Search for the cell housing the specified text and yield its (X, Y) center coordinate. 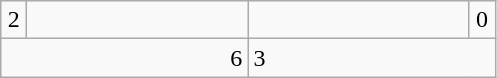
3 (372, 58)
0 (482, 20)
2 (14, 20)
6 (124, 58)
